Determine the [X, Y] coordinate at the center of the cell enclosing the given text.  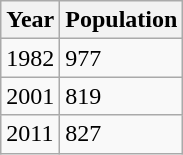
2001 [30, 96]
819 [122, 96]
977 [122, 58]
1982 [30, 58]
2011 [30, 134]
Population [122, 20]
Year [30, 20]
827 [122, 134]
